From the cell containing the given text, extract its center point as (x, y) coordinate. 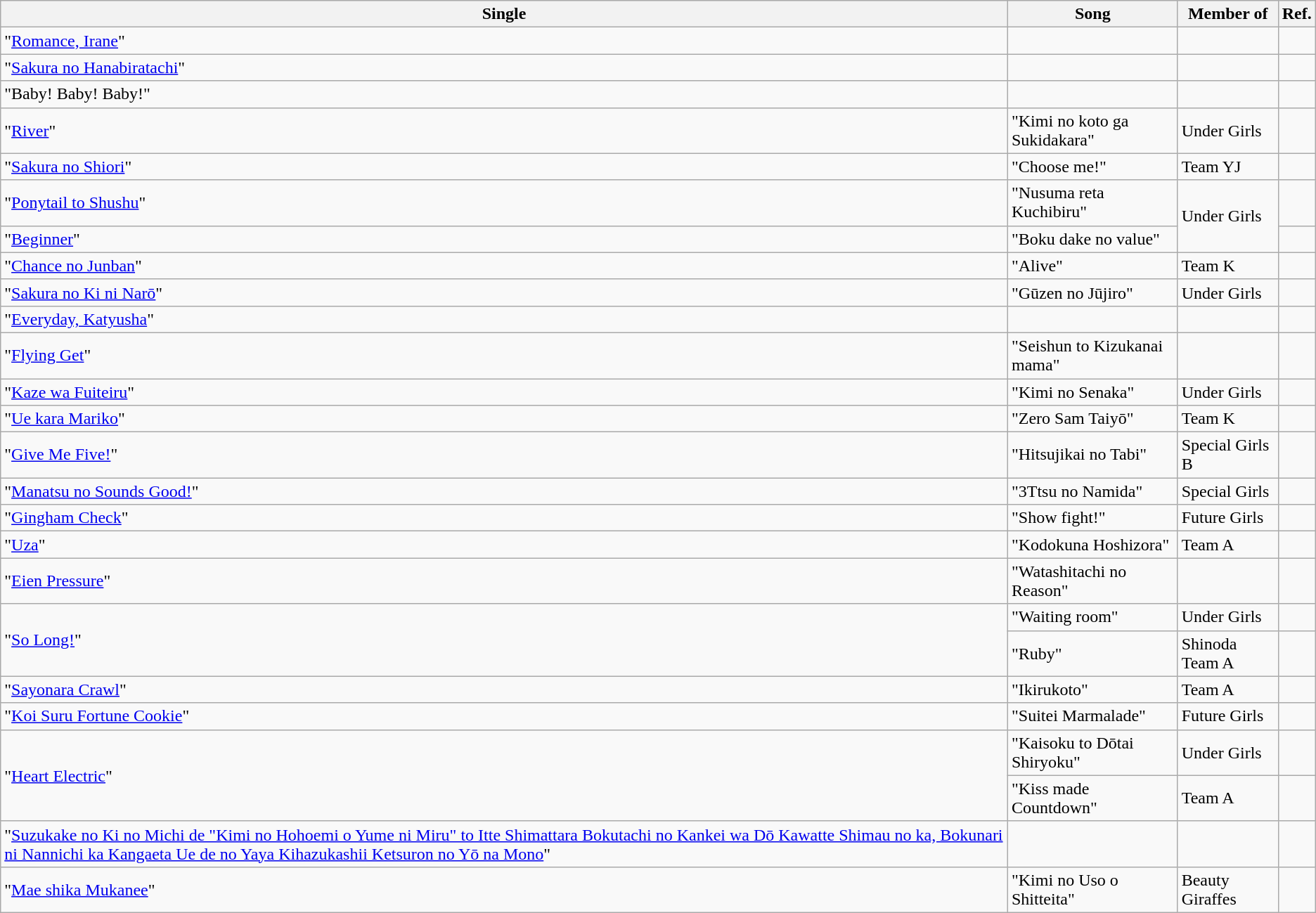
"Kiss made Countdown" (1092, 798)
"Boku dake no value" (1092, 239)
"Seishun to Kizukanai mama" (1092, 356)
"Kaisoku to Dōtai Shiryoku" (1092, 752)
Team YJ (1227, 167)
"Hitsujikai no Tabi" (1092, 455)
"Romance, Irane" (505, 41)
"Sayonara Crawl" (505, 689)
"Kaze wa Fuiteiru" (505, 391)
"Gūzen no Jūjiro" (1092, 292)
Song (1092, 14)
"Uza" (505, 545)
"Chance no Junban" (505, 266)
"Show fight!" (1092, 518)
Member of (1227, 14)
"Sakura no Shiori" (505, 167)
"Sakura no Ki ni Narō" (505, 292)
"3Ttsu no Namida" (1092, 491)
"Baby! Baby! Baby!" (505, 94)
Beauty Giraffes (1227, 890)
"Eien Pressure" (505, 581)
"Kimi no Senaka" (1092, 391)
"River" (505, 131)
"Watashitachi no Reason" (1092, 581)
"Koi Suru Fortune Cookie" (505, 716)
"Ponytail to Shushu" (505, 202)
"Beginner" (505, 239)
"Manatsu no Sounds Good!" (505, 491)
Ref. (1296, 14)
"Sakura no Hanabiratachi" (505, 67)
"Nusuma reta Kuchibiru" (1092, 202)
"Heart Electric" (505, 775)
"Ikirukoto" (1092, 689)
"Kimi no koto ga Sukidakara" (1092, 131)
"Mae shika Mukanee" (505, 890)
"Flying Get" (505, 356)
"Waiting room" (1092, 617)
"Give Me Five!" (505, 455)
Shinoda Team A (1227, 654)
Single (505, 14)
Special Girls B (1227, 455)
"Alive" (1092, 266)
"Suitei Marmalade" (1092, 716)
"Gingham Check" (505, 518)
"So Long!" (505, 640)
"Ue kara Mariko" (505, 419)
Special Girls (1227, 491)
"Kimi no Uso o Shitteita" (1092, 890)
"Everyday, Katyusha" (505, 319)
"Ruby" (1092, 654)
"Zero Sam Taiyō" (1092, 419)
"Kodokuna Hoshizora" (1092, 545)
"Choose me!" (1092, 167)
